Provide the (X, Y) coordinate of the cell's center where the given text is located.  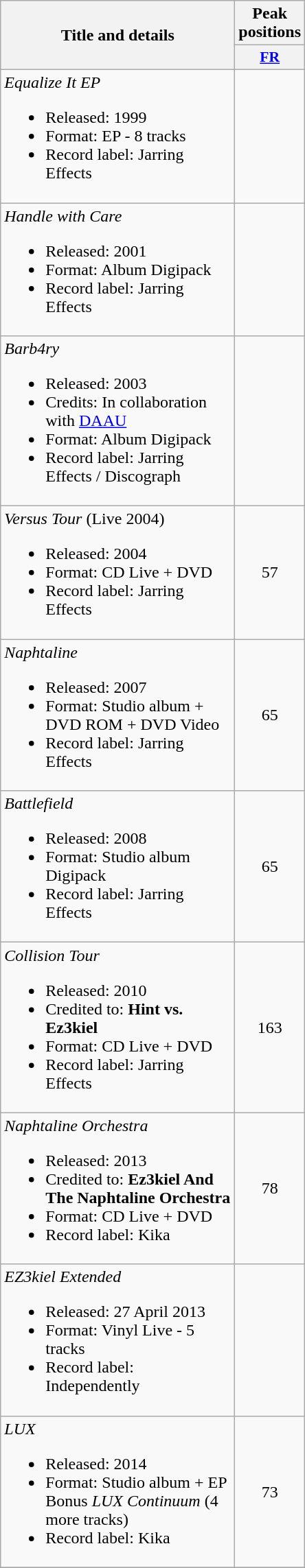
Equalize It EPReleased: 1999Format: EP - 8 tracksRecord label: Jarring Effects (118, 136)
73 (270, 1491)
Handle with CareReleased: 2001Format: Album DigipackRecord label: Jarring Effects (118, 270)
Versus Tour (Live 2004)Released: 2004Format: CD Live + DVDRecord label: Jarring Effects (118, 573)
57 (270, 573)
FR (270, 58)
LUXReleased: 2014Format: Studio album + EP Bonus LUX Continuum (4 more tracks)Record label: Kika (118, 1491)
163 (270, 1027)
NaphtalineReleased: 2007Format: Studio album + DVD ROM + DVD VideoRecord label: Jarring Effects (118, 715)
Barb4ryReleased: 2003Credits: In collaboration with DAAUFormat: Album DigipackRecord label: Jarring Effects / Discograph (118, 421)
BattlefieldReleased: 2008Format: Studio album DigipackRecord label: Jarring Effects (118, 867)
Naphtaline OrchestraReleased: 2013Credited to: Ez3kiel And The Naphtaline OrchestraFormat: CD Live + DVDRecord label: Kika (118, 1188)
Title and details (118, 36)
Peak positions (270, 23)
Collision TourReleased: 2010Credited to: Hint vs. Ez3kielFormat: CD Live + DVDRecord label: Jarring Effects (118, 1027)
EZ3kiel ExtendedReleased: 27 April 2013Format: Vinyl Live - 5 tracksRecord label: Independently (118, 1340)
78 (270, 1188)
